Find where the given text appears and provide that cell's center as [X, Y] coordinate. 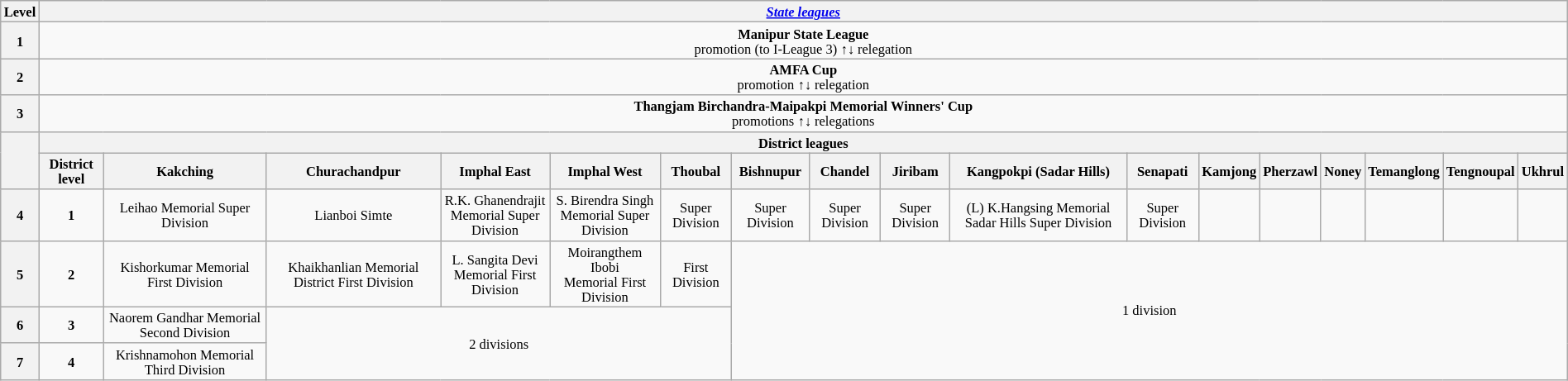
Khaikhanlian Memorial District First Division [354, 274]
2 divisions [499, 343]
Thoubal [696, 171]
Level [20, 12]
L. Sangita DeviMemorial First Division [495, 274]
7 [20, 361]
Kishorkumar Memorial First Division [185, 274]
Senapati [1163, 171]
Bishnupur [770, 171]
1 division [1150, 310]
Thangjam Birchandra-Maipakpi Memorial Winners' Cup promotions ↑↓ relegations [803, 113]
First Division [696, 274]
Lianboi Simte [354, 215]
Krishnamohon Memorial Third Division [185, 361]
State leagues [803, 12]
Jiribam [915, 171]
Moirangthem IbobiMemorial First Division [605, 274]
5 [20, 274]
Noney [1343, 171]
Manipur State League promotion (to I-League 3) ↑↓ relegation [803, 40]
AMFA Cup promotion ↑↓ relegation [803, 77]
Ukhrul [1543, 171]
R.K. GhanendrajitMemorial Super Division [495, 215]
Imphal East [495, 171]
Chandel [845, 171]
Naorem Gandhar Memorial Second Division [185, 325]
Leihao Memorial Super Division [185, 215]
Pherzawl [1290, 171]
6 [20, 325]
Temanglong [1404, 171]
Kakching [185, 171]
Kamjong [1229, 171]
S. Birendra SinghMemorial Super Division [605, 215]
Churachandpur [354, 171]
Imphal West [605, 171]
District level [71, 171]
(L) K.Hangsing Memorial Sadar Hills Super Division [1039, 215]
Kangpokpi (Sadar Hills) [1039, 171]
Tengnoupal [1480, 171]
District leagues [803, 142]
